Pinpoint the cell where the given text exists, returning its [X, Y] midpoint coordinate. 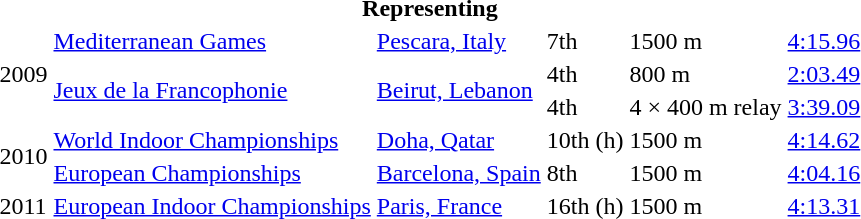
800 m [706, 74]
Barcelona, Spain [458, 173]
4 × 400 m relay [706, 107]
Doha, Qatar [458, 140]
8th [585, 173]
World Indoor Championships [212, 140]
Beirut, Lebanon [458, 90]
7th [585, 41]
Pescara, Italy [458, 41]
Mediterranean Games [212, 41]
Jeux de la Francophonie [212, 90]
10th (h) [585, 140]
European Championships [212, 173]
